Scan for the cell matching the given text and deliver its [x, y] coordinate at center. 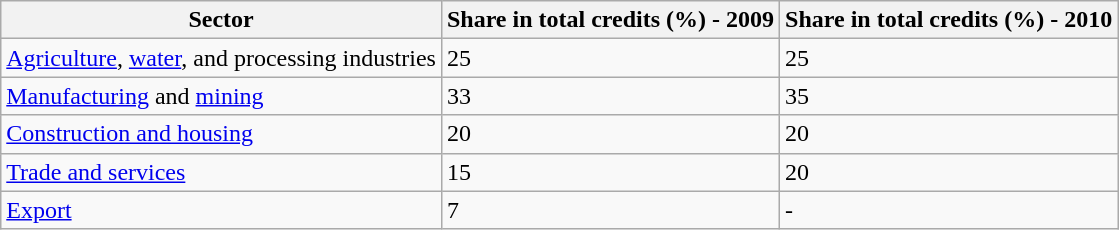
Export [222, 210]
Sector [222, 20]
Share in total credits (%) - 2010 [949, 20]
33 [610, 96]
Construction and housing [222, 134]
Trade and services [222, 172]
7 [610, 210]
Manufacturing and mining [222, 96]
- [949, 210]
15 [610, 172]
35 [949, 96]
Agriculture, water, and processing industries [222, 58]
Share in total credits (%) - 2009 [610, 20]
